Output the [X, Y] coordinate of the center of the cell containing the given text.  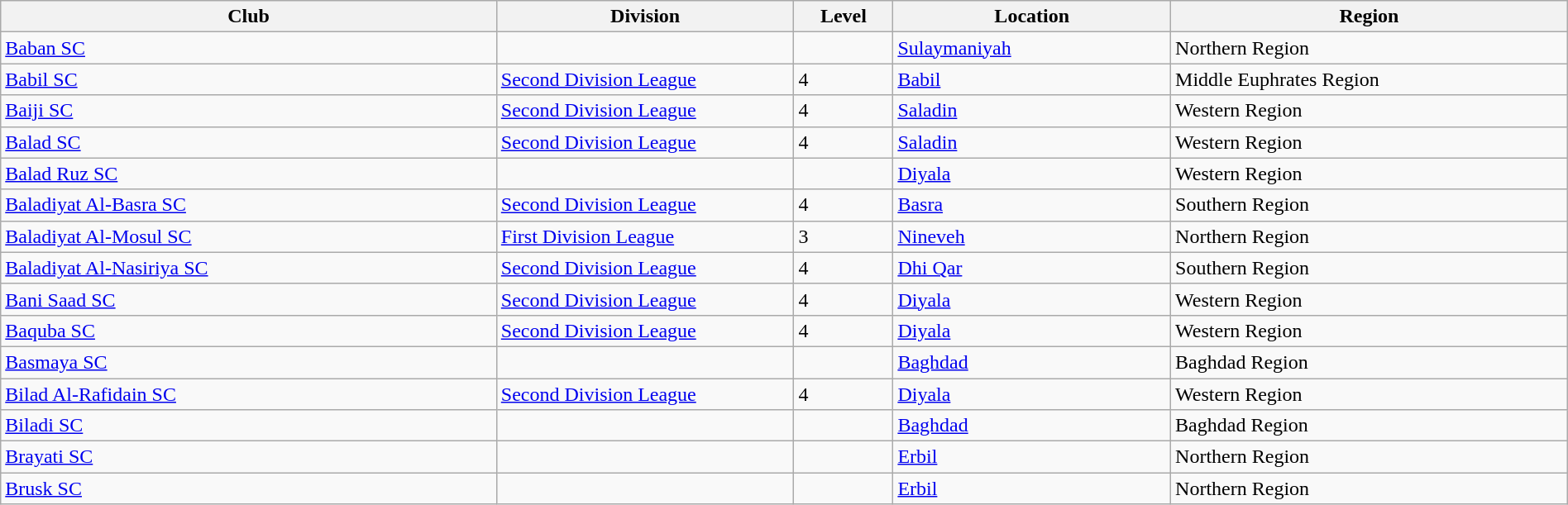
Basra [1032, 205]
Middle Euphrates Region [1370, 79]
Nineveh [1032, 236]
Balad SC [249, 142]
Dhi Qar [1032, 268]
Biladi SC [249, 426]
Bani Saad SC [249, 299]
3 [844, 236]
Sulaymaniyah [1032, 48]
Baladiyat Al-Mosul SC [249, 236]
Region [1370, 17]
Division [645, 17]
Bilad Al-Rafidain SC [249, 394]
Babil SC [249, 79]
Baladiyat Al-Nasiriya SC [249, 268]
Location [1032, 17]
First Division League [645, 236]
Baban SC [249, 48]
Baquba SC [249, 331]
Balad Ruz SC [249, 174]
Baiji SC [249, 111]
Brayati SC [249, 457]
Club [249, 17]
Basmaya SC [249, 362]
Brusk SC [249, 488]
Level [844, 17]
Baladiyat Al-Basra SC [249, 205]
Babil [1032, 79]
